Pinpoint the cell where the given text exists, returning its [x, y] midpoint coordinate. 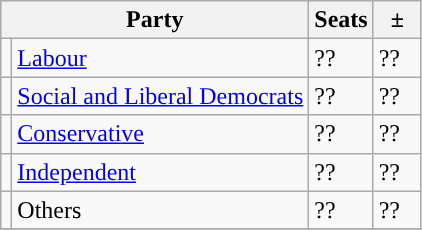
Independent [160, 172]
Others [160, 210]
Party [155, 20]
Seats [341, 20]
Labour [160, 58]
Conservative [160, 134]
Social and Liberal Democrats [160, 96]
± [397, 20]
